Output the [X, Y] coordinate of the center of the cell containing the given text.  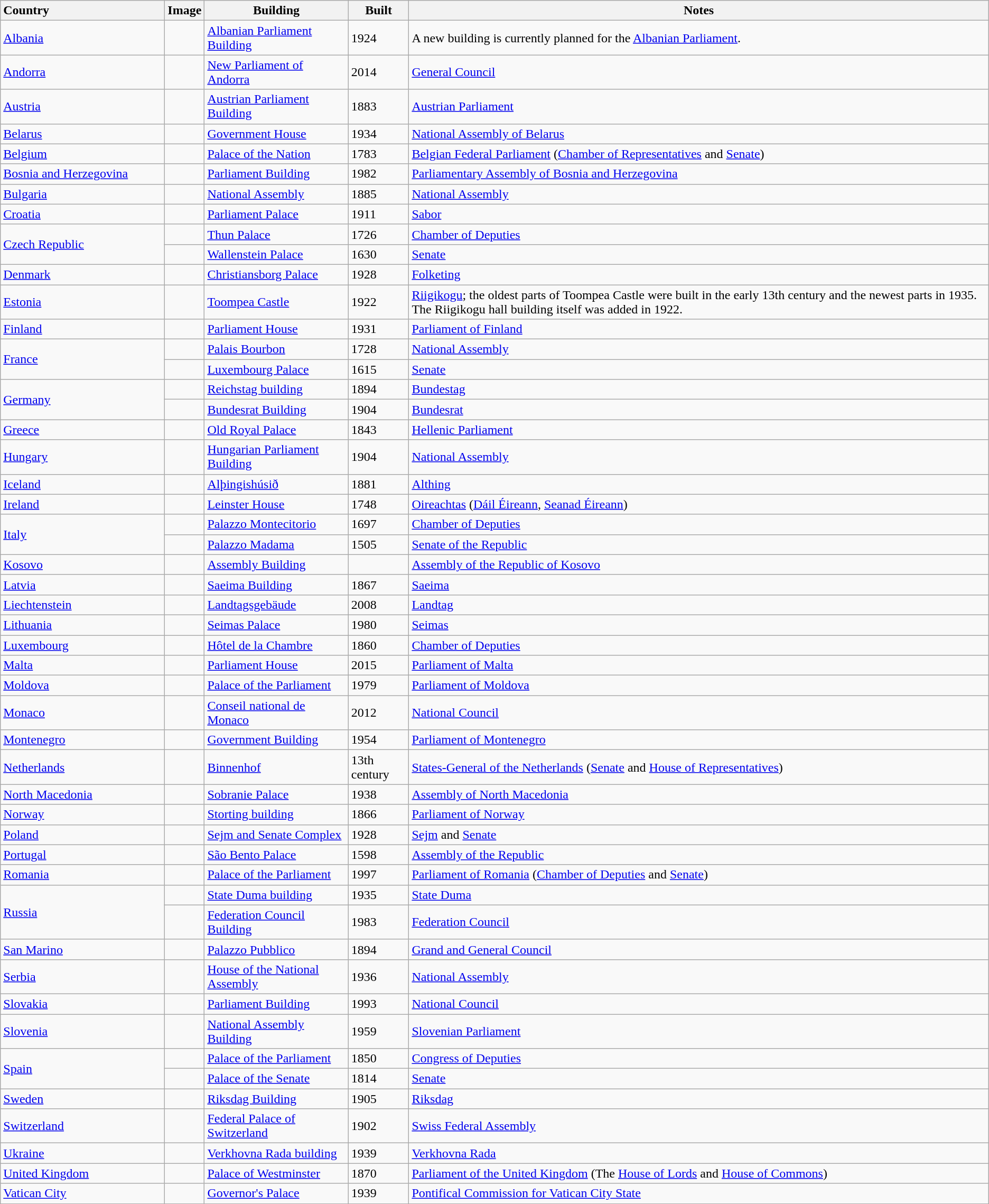
1911 [378, 214]
Norway [82, 814]
Andorra [82, 72]
Bulgaria [82, 194]
Portugal [82, 855]
Ukraine [82, 1153]
Albania [82, 38]
House of the National Assembly [276, 977]
Poland [82, 835]
Palazzo Montecitorio [276, 524]
Hellenic Parliament [698, 430]
1881 [378, 484]
Conseil national de Monaco [276, 712]
Iceland [82, 484]
Slovenian Parliament [698, 1031]
1938 [378, 794]
1814 [378, 1079]
1931 [378, 329]
1954 [378, 740]
2012 [378, 712]
1924 [378, 38]
1885 [378, 194]
1983 [378, 922]
Riksdag Building [276, 1099]
1883 [378, 107]
Bundesrat Building [276, 410]
Bundesrat [698, 410]
Parliament of Finland [698, 329]
Christiansborg Palace [276, 274]
National Assembly of Belarus [698, 134]
Country [82, 11]
Romania [82, 875]
Greece [82, 430]
Latvia [82, 585]
Built [378, 11]
Riksdag [698, 1099]
Assembly of North Macedonia [698, 794]
1866 [378, 814]
1850 [378, 1059]
Pontifical Commission for Vatican City State [698, 1193]
1870 [378, 1173]
Senate of the Republic [698, 544]
Thun Palace [276, 234]
Luxembourg Palace [276, 369]
Palazzo Pubblico [276, 949]
1979 [378, 686]
Belgium [82, 154]
Oireachtas (Dáil Éireann, Seanad Éireann) [698, 504]
Assembly of the Republic [698, 855]
Estonia [82, 301]
1505 [378, 544]
1902 [378, 1126]
Government Building [276, 740]
São Bento Palace [276, 855]
Germany [82, 400]
Sweden [82, 1099]
Hôtel de la Chambre [276, 645]
National Assembly Building [276, 1031]
Landtag [698, 605]
1905 [378, 1099]
Russia [82, 912]
1726 [378, 234]
Moldova [82, 686]
1980 [378, 625]
Parliament of the United Kingdom (The House of Lords and House of Commons) [698, 1173]
Serbia [82, 977]
Wallenstein Palace [276, 254]
United Kingdom [82, 1173]
Montenegro [82, 740]
Belgian Federal Parliament (Chamber of Representatives and Senate) [698, 154]
Federation Council Building [276, 922]
Federal Palace of Switzerland [276, 1126]
Parliament Palace [276, 214]
1922 [378, 301]
2015 [378, 665]
Sobranie Palace [276, 794]
Grand and General Council [698, 949]
Lithuania [82, 625]
States-General of the Netherlands (Senate and House of Representatives) [698, 767]
Parliament of Moldova [698, 686]
Switzerland [82, 1126]
Seimas Palace [276, 625]
Congress of Deputies [698, 1059]
Leinster House [276, 504]
Belarus [82, 134]
Palace of the Senate [276, 1079]
1860 [378, 645]
Finland [82, 329]
Parliament of Romania (Chamber of Deputies and Senate) [698, 875]
2014 [378, 72]
Slovakia [82, 1004]
1598 [378, 855]
Netherlands [82, 767]
Verkhovna Rada building [276, 1153]
1630 [378, 254]
Luxembourg [82, 645]
Assembly Building [276, 564]
Assembly of the Republic of Kosovo [698, 564]
Monaco [82, 712]
New Parliament of Andorra [276, 72]
Albanian Parliament Building [276, 38]
Binnenhof [276, 767]
Croatia [82, 214]
Palace of the Nation [276, 154]
Vatican City [82, 1193]
State Duma [698, 895]
Alþingishúsið [276, 484]
Parliament of Malta [698, 665]
Image [185, 11]
Parliament of Montenegro [698, 740]
Federation Council [698, 922]
Saeima Building [276, 585]
Parliamentary Assembly of Bosnia and Herzegovina [698, 174]
Swiss Federal Assembly [698, 1126]
Bosnia and Herzegovina [82, 174]
1959 [378, 1031]
Spain [82, 1069]
Italy [82, 534]
1935 [378, 895]
2008 [378, 605]
Building [276, 11]
A new building is currently planned for the Albanian Parliament. [698, 38]
Government House [276, 134]
1697 [378, 524]
Austrian Parliament Building [276, 107]
Seimas [698, 625]
1867 [378, 585]
1936 [378, 977]
1783 [378, 154]
1843 [378, 430]
Palace of Westminster [276, 1173]
Slovenia [82, 1031]
Verkhovna Rada [698, 1153]
General Council [698, 72]
Palais Bourbon [276, 349]
Saeima [698, 585]
Toompea Castle [276, 301]
Hungarian Parliament Building [276, 457]
San Marino [82, 949]
1934 [378, 134]
Sejm and Senate Complex [276, 835]
Hungary [82, 457]
France [82, 359]
Storting building [276, 814]
Malta [82, 665]
Sabor [698, 214]
Governor's Palace [276, 1193]
Palazzo Madama [276, 544]
Althing [698, 484]
Notes [698, 11]
Austria [82, 107]
1982 [378, 174]
Kosovo [82, 564]
Sejm and Senate [698, 835]
Reichstag building [276, 390]
1997 [378, 875]
Bundestag [698, 390]
Old Royal Palace [276, 430]
Liechtenstein [82, 605]
State Duma building [276, 895]
Czech Republic [82, 244]
13th century [378, 767]
Ireland [82, 504]
North Macedonia [82, 794]
1748 [378, 504]
Parliament of Norway [698, 814]
Landtagsgebäude [276, 605]
Denmark [82, 274]
1728 [378, 349]
Austrian Parliament [698, 107]
1615 [378, 369]
1993 [378, 1004]
Folketing [698, 274]
